Provide the (X, Y) coordinate of the cell's center where the given text is located.  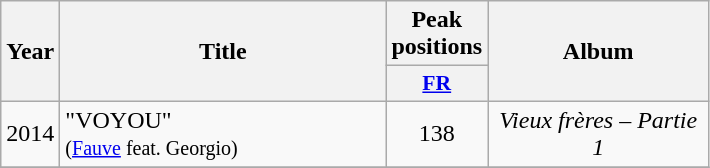
Vieux frères – Partie 1 (598, 134)
138 (437, 134)
Album (598, 52)
Title (223, 52)
"VOYOU" (Fauve feat. Georgio) (223, 134)
Year (30, 52)
Peak positions (437, 34)
FR (437, 84)
2014 (30, 134)
